Find where the given text appears and provide that cell's center as [X, Y] coordinate. 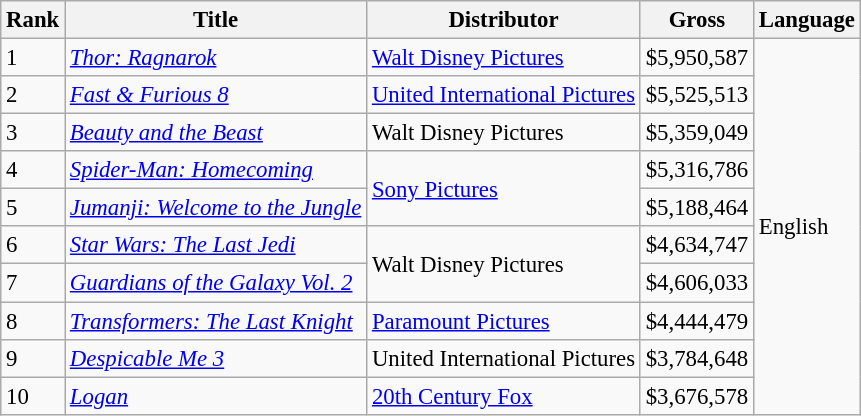
9 [33, 358]
Logan [216, 396]
Transformers: The Last Knight [216, 321]
English [806, 227]
Guardians of the Galaxy Vol. 2 [216, 283]
$4,606,033 [696, 283]
Language [806, 20]
Gross [696, 20]
10 [33, 396]
7 [33, 283]
Paramount Pictures [504, 321]
$5,188,464 [696, 208]
Star Wars: The Last Jedi [216, 245]
$5,359,049 [696, 133]
3 [33, 133]
$3,784,648 [696, 358]
$5,316,786 [696, 170]
2 [33, 95]
20th Century Fox [504, 396]
Rank [33, 20]
$5,950,587 [696, 58]
Fast & Furious 8 [216, 95]
8 [33, 321]
Title [216, 20]
$4,444,479 [696, 321]
Jumanji: Welcome to the Jungle [216, 208]
Beauty and the Beast [216, 133]
$4,634,747 [696, 245]
Spider-Man: Homecoming [216, 170]
1 [33, 58]
Sony Pictures [504, 188]
Despicable Me 3 [216, 358]
4 [33, 170]
5 [33, 208]
6 [33, 245]
$5,525,513 [696, 95]
Thor: Ragnarok [216, 58]
$3,676,578 [696, 396]
Distributor [504, 20]
